Scan for the cell matching the given text and deliver its (x, y) coordinate at center. 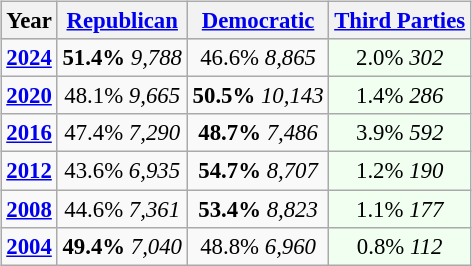
1.2% 190 (400, 171)
Republican (122, 21)
2024 (29, 58)
1.4% 286 (400, 96)
Democratic (258, 21)
2020 (29, 96)
2008 (29, 209)
Year (29, 21)
51.4% 9,788 (122, 58)
53.4% 8,823 (258, 209)
1.1% 177 (400, 209)
46.6% 8,865 (258, 58)
2012 (29, 171)
50.5% 10,143 (258, 96)
48.8% 6,960 (258, 246)
49.4% 7,040 (122, 246)
2004 (29, 246)
48.1% 9,665 (122, 96)
3.9% 592 (400, 133)
Third Parties (400, 21)
47.4% 7,290 (122, 133)
2.0% 302 (400, 58)
43.6% 6,935 (122, 171)
48.7% 7,486 (258, 133)
0.8% 112 (400, 246)
44.6% 7,361 (122, 209)
54.7% 8,707 (258, 171)
2016 (29, 133)
